Search for the cell housing the specified text and yield its (X, Y) center coordinate. 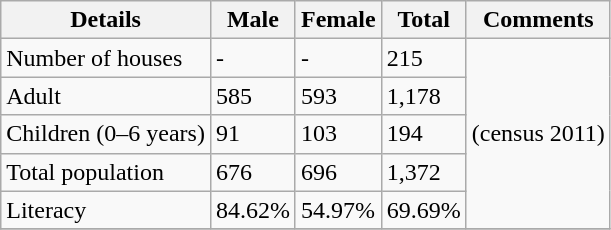
Female (338, 20)
676 (252, 172)
Male (252, 20)
593 (338, 96)
54.97% (338, 210)
1,372 (424, 172)
84.62% (252, 210)
Number of houses (106, 58)
91 (252, 134)
Comments (538, 20)
Total population (106, 172)
69.69% (424, 210)
Details (106, 20)
Children (0–6 years) (106, 134)
Adult (106, 96)
(census 2011) (538, 134)
103 (338, 134)
Literacy (106, 210)
585 (252, 96)
215 (424, 58)
696 (338, 172)
Total (424, 20)
194 (424, 134)
1,178 (424, 96)
